Locate the cell with the specified text and output its (x, y) center coordinate. 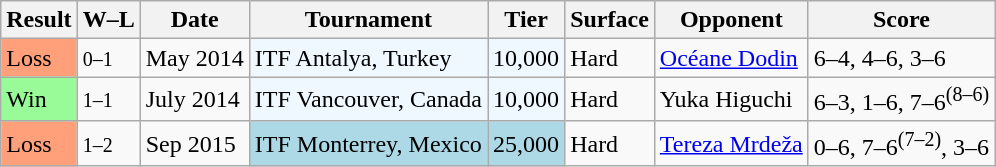
25,000 (526, 144)
July 2014 (194, 100)
ITF Vancouver, Canada (368, 100)
1–2 (108, 144)
Tereza Mrdeža (731, 144)
Tier (526, 20)
Score (901, 20)
Result (39, 20)
Yuka Higuchi (731, 100)
Sep 2015 (194, 144)
0–6, 7–6(7–2), 3–6 (901, 144)
Tournament (368, 20)
1–1 (108, 100)
Date (194, 20)
Opponent (731, 20)
6–4, 4–6, 3–6 (901, 58)
May 2014 (194, 58)
W–L (108, 20)
ITF Antalya, Turkey (368, 58)
0–1 (108, 58)
ITF Monterrey, Mexico (368, 144)
6–3, 1–6, 7–6(8–6) (901, 100)
Surface (610, 20)
Océane Dodin (731, 58)
Win (39, 100)
